Determine the [x, y] coordinate at the center of the cell enclosing the given text.  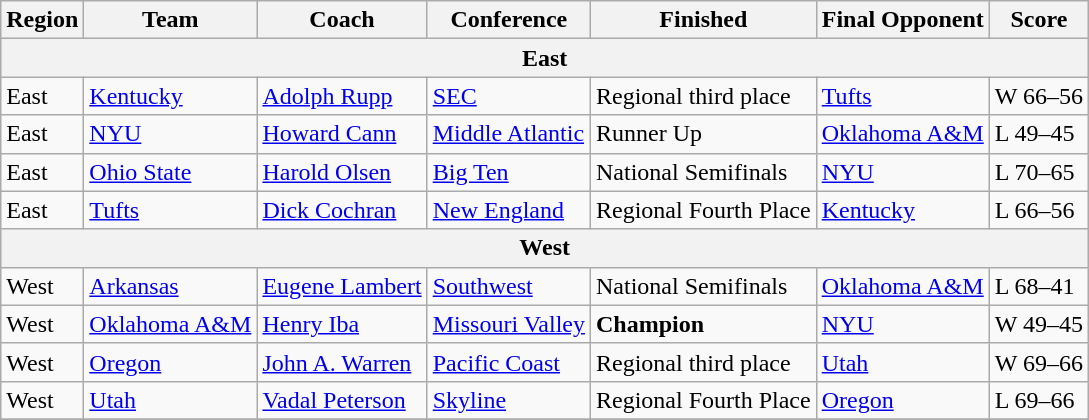
Ohio State [170, 172]
Adolph Rupp [342, 96]
L 70–65 [1038, 172]
Conference [508, 20]
Henry Iba [342, 324]
Finished [703, 20]
Howard Cann [342, 134]
Score [1038, 20]
Eugene Lambert [342, 286]
New England [508, 210]
W 49–45 [1038, 324]
W 69–66 [1038, 362]
Runner Up [703, 134]
Champion [703, 324]
Middle Atlantic [508, 134]
John A. Warren [342, 362]
Region [42, 20]
Arkansas [170, 286]
L 68–41 [1038, 286]
L 49–45 [1038, 134]
Final Opponent [902, 20]
L 66–56 [1038, 210]
W 66–56 [1038, 96]
SEC [508, 96]
Southwest [508, 286]
Big Ten [508, 172]
Vadal Peterson [342, 400]
Team [170, 20]
L 69–66 [1038, 400]
Dick Cochran [342, 210]
Missouri Valley [508, 324]
Coach [342, 20]
Harold Olsen [342, 172]
Skyline [508, 400]
Pacific Coast [508, 362]
